Find where the given text appears and provide that cell's center as (x, y) coordinate. 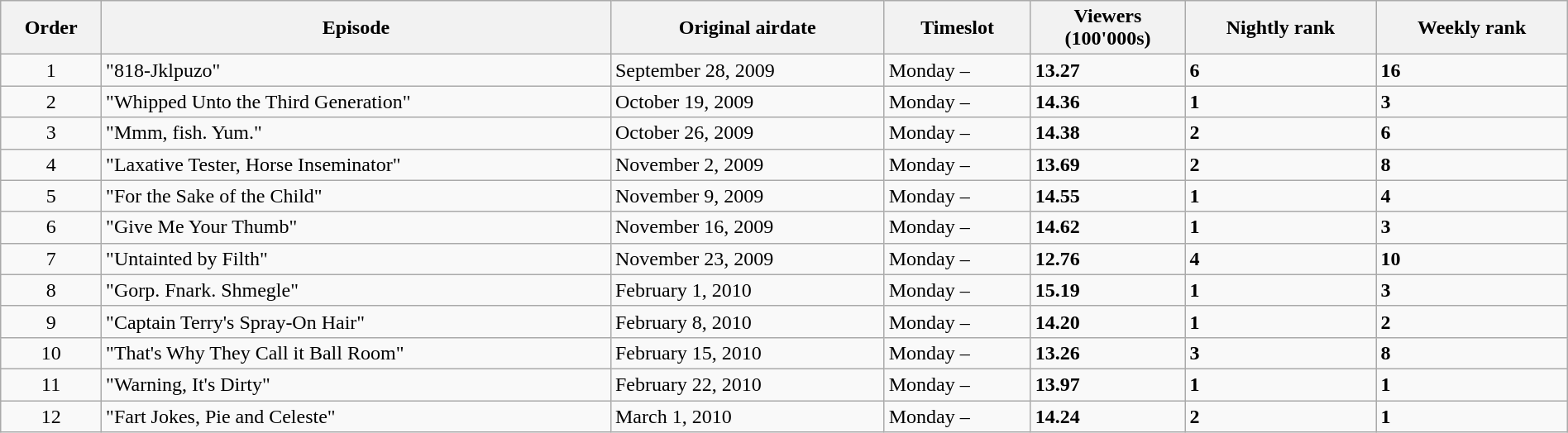
Order (51, 28)
"Whipped Unto the Third Generation" (356, 102)
14.55 (1108, 196)
November 9, 2009 (748, 196)
Nightly rank (1280, 28)
Timeslot (958, 28)
February 15, 2010 (748, 353)
14.36 (1108, 102)
13.27 (1108, 70)
September 28, 2009 (748, 70)
14.24 (1108, 416)
February 22, 2010 (748, 384)
February 1, 2010 (748, 290)
"Gorp. Fnark. Shmegle" (356, 290)
"Untainted by Filth" (356, 259)
November 16, 2009 (748, 227)
"Mmm, fish. Yum." (356, 133)
"Fart Jokes, Pie and Celeste" (356, 416)
12 (51, 416)
14.38 (1108, 133)
"That's Why They Call it Ball Room" (356, 353)
October 26, 2009 (748, 133)
12.76 (1108, 259)
13.97 (1108, 384)
February 8, 2010 (748, 321)
Viewers(100'000s) (1108, 28)
October 19, 2009 (748, 102)
13.69 (1108, 164)
"Give Me Your Thumb" (356, 227)
"For the Sake of the Child" (356, 196)
15.19 (1108, 290)
Weekly rank (1472, 28)
13.26 (1108, 353)
Original airdate (748, 28)
"Laxative Tester, Horse Inseminator" (356, 164)
"818-Jklpuzo" (356, 70)
16 (1472, 70)
9 (51, 321)
November 23, 2009 (748, 259)
"Warning, It's Dirty" (356, 384)
Episode (356, 28)
11 (51, 384)
14.20 (1108, 321)
7 (51, 259)
November 2, 2009 (748, 164)
5 (51, 196)
March 1, 2010 (748, 416)
"Captain Terry's Spray-On Hair" (356, 321)
14.62 (1108, 227)
